Pinpoint the cell where the given text exists, returning its (X, Y) midpoint coordinate. 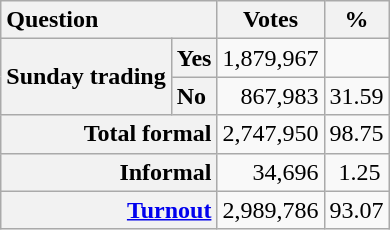
Total formal (109, 134)
Sunday trading (86, 77)
98.75 (356, 134)
Question (109, 20)
Turnout (109, 210)
Informal (109, 172)
31.59 (356, 96)
2,989,786 (270, 210)
Yes (194, 58)
No (194, 96)
34,696 (270, 172)
1.25 (356, 172)
2,747,950 (270, 134)
% (356, 20)
1,879,967 (270, 58)
93.07 (356, 210)
Votes (270, 20)
867,983 (270, 96)
